For the text-containing cell, return its midpoint in [x, y] coordinate format. 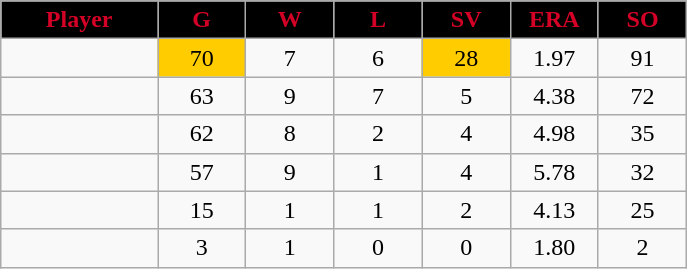
SV [466, 20]
L [378, 20]
4.38 [554, 96]
8 [290, 134]
SO [642, 20]
57 [202, 172]
25 [642, 210]
72 [642, 96]
28 [466, 58]
ERA [554, 20]
91 [642, 58]
62 [202, 134]
Player [80, 20]
5.78 [554, 172]
5 [466, 96]
6 [378, 58]
15 [202, 210]
G [202, 20]
1.97 [554, 58]
4.13 [554, 210]
W [290, 20]
3 [202, 248]
63 [202, 96]
1.80 [554, 248]
35 [642, 134]
70 [202, 58]
32 [642, 172]
4.98 [554, 134]
